From the cell containing the given text, extract its center point as (x, y) coordinate. 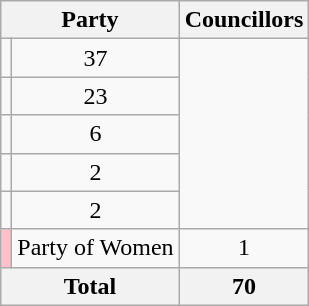
Party (90, 20)
Councillors (244, 20)
Total (90, 286)
23 (96, 96)
1 (244, 248)
70 (244, 286)
Party of Women (96, 248)
6 (96, 134)
37 (96, 58)
